Identify which cell holds the provided text, then report its [X, Y] central coordinate. 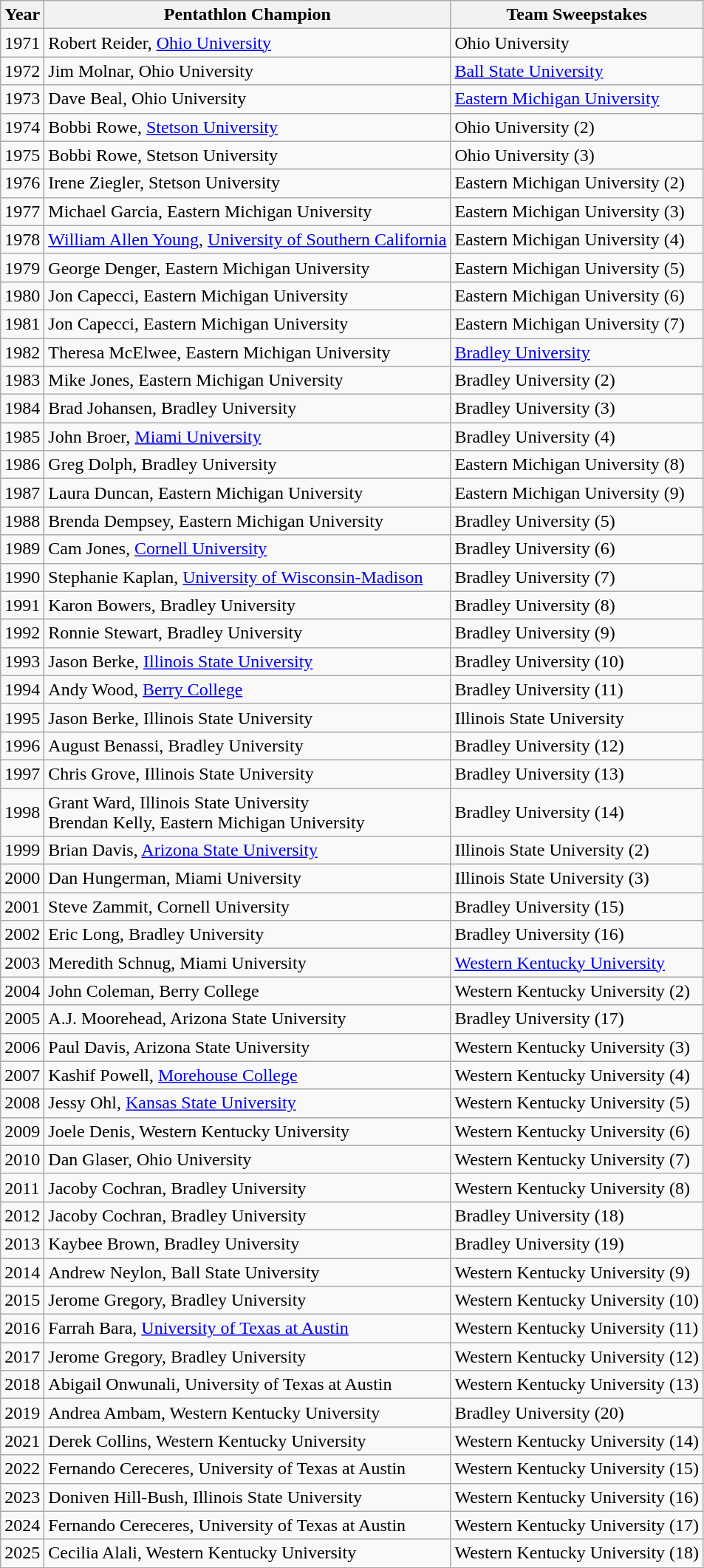
1976 [22, 183]
Illinois State University (3) [577, 879]
Kaybee Brown, Bradley University [247, 1244]
Ohio University (2) [577, 127]
1990 [22, 577]
Illinois State University (2) [577, 851]
Western Kentucky University (2) [577, 991]
2010 [22, 1159]
John Broer, Miami University [247, 437]
Paul Davis, Arizona State University [247, 1047]
2018 [22, 1385]
Eastern Michigan University (3) [577, 211]
Bradley University [577, 352]
2015 [22, 1301]
Team Sweepstakes [577, 15]
1975 [22, 155]
Chris Grove, Illinois State University [247, 774]
Eastern Michigan University (7) [577, 324]
Bradley University (11) [577, 689]
Western Kentucky University (8) [577, 1187]
2003 [22, 963]
Eastern Michigan University (9) [577, 493]
1994 [22, 689]
2005 [22, 1019]
Dan Glaser, Ohio University [247, 1159]
Bradley University (12) [577, 746]
2025 [22, 1553]
2012 [22, 1216]
Bradley University (17) [577, 1019]
1991 [22, 605]
Eastern Michigan University [577, 99]
Bradley University (3) [577, 409]
2006 [22, 1047]
1974 [22, 127]
Cam Jones, Cornell University [247, 549]
Western Kentucky University (12) [577, 1357]
2013 [22, 1244]
Western Kentucky University (14) [577, 1441]
Bradley University (20) [577, 1413]
1993 [22, 661]
Kashif Powell, Morehouse College [247, 1075]
John Coleman, Berry College [247, 991]
George Denger, Eastern Michigan University [247, 267]
Ronnie Stewart, Bradley University [247, 633]
1979 [22, 267]
2004 [22, 991]
2017 [22, 1357]
Robert Reider, Ohio University [247, 43]
Andrew Neylon, Ball State University [247, 1272]
Eastern Michigan University (5) [577, 267]
Michael Garcia, Eastern Michigan University [247, 211]
Doniven Hill-Bush, Illinois State University [247, 1497]
1982 [22, 352]
Brad Johansen, Bradley University [247, 409]
Bradley University (5) [577, 521]
Western Kentucky University (9) [577, 1272]
2016 [22, 1329]
Greg Dolph, Bradley University [247, 465]
Irene Ziegler, Stetson University [247, 183]
2009 [22, 1131]
Bradley University (16) [577, 935]
1986 [22, 465]
Bradley University (9) [577, 633]
Abigail Onwunali, University of Texas at Austin [247, 1385]
Western Kentucky University (7) [577, 1159]
Stephanie Kaplan, University of Wisconsin-Madison [247, 577]
1978 [22, 239]
1999 [22, 851]
Brian Davis, Arizona State University [247, 851]
2011 [22, 1187]
1998 [22, 811]
2023 [22, 1497]
Cecilia Alali, Western Kentucky University [247, 1553]
Illinois State University [577, 717]
Eastern Michigan University (2) [577, 183]
1996 [22, 746]
Western Kentucky University (11) [577, 1329]
Bradley University (2) [577, 381]
August Benassi, Bradley University [247, 746]
1988 [22, 521]
2014 [22, 1272]
Ball State University [577, 71]
2022 [22, 1469]
Ohio University [577, 43]
Dave Beal, Ohio University [247, 99]
2024 [22, 1525]
Bradley University (15) [577, 907]
Western Kentucky University (3) [577, 1047]
Eastern Michigan University (6) [577, 296]
1980 [22, 296]
Bradley University (8) [577, 605]
Eastern Michigan University (4) [577, 239]
Brenda Dempsey, Eastern Michigan University [247, 521]
Andy Wood, Berry College [247, 689]
Pentathlon Champion [247, 15]
1984 [22, 409]
Andrea Ambam, Western Kentucky University [247, 1413]
A.J. Moorehead, Arizona State University [247, 1019]
Steve Zammit, Cornell University [247, 907]
Ohio University (3) [577, 155]
Meredith Schnug, Miami University [247, 963]
Dan Hungerman, Miami University [247, 879]
Bradley University (10) [577, 661]
Bradley University (14) [577, 811]
Western Kentucky University (5) [577, 1103]
1971 [22, 43]
Joele Denis, Western Kentucky University [247, 1131]
Karon Bowers, Bradley University [247, 605]
Bradley University (13) [577, 774]
Jim Molnar, Ohio University [247, 71]
Western Kentucky University (4) [577, 1075]
Mike Jones, Eastern Michigan University [247, 381]
Derek Collins, Western Kentucky University [247, 1441]
Bradley University (18) [577, 1216]
1983 [22, 381]
Western Kentucky University (15) [577, 1469]
2019 [22, 1413]
Year [22, 15]
1989 [22, 549]
Grant Ward, Illinois State UniversityBrendan Kelly, Eastern Michigan University [247, 811]
1973 [22, 99]
Western Kentucky University (6) [577, 1131]
Bradley University (6) [577, 549]
Western Kentucky University (17) [577, 1525]
Eric Long, Bradley University [247, 935]
Western Kentucky University (18) [577, 1553]
2002 [22, 935]
1981 [22, 324]
2021 [22, 1441]
Western Kentucky University (13) [577, 1385]
1985 [22, 437]
Farrah Bara, University of Texas at Austin [247, 1329]
1997 [22, 774]
Bradley University (7) [577, 577]
1992 [22, 633]
1972 [22, 71]
1987 [22, 493]
Bradley University (4) [577, 437]
1977 [22, 211]
Western Kentucky University (10) [577, 1301]
Eastern Michigan University (8) [577, 465]
1995 [22, 717]
Theresa McElwee, Eastern Michigan University [247, 352]
2001 [22, 907]
Western Kentucky University (16) [577, 1497]
Bradley University (19) [577, 1244]
William Allen Young, University of Southern California [247, 239]
Jessy Ohl, Kansas State University [247, 1103]
Western Kentucky University [577, 963]
2000 [22, 879]
2008 [22, 1103]
2007 [22, 1075]
Laura Duncan, Eastern Michigan University [247, 493]
